Search for the cell housing the specified text and yield its (x, y) center coordinate. 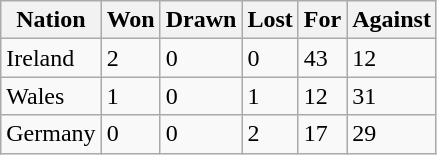
Lost (270, 20)
Drawn (201, 20)
Ireland (51, 58)
31 (392, 96)
43 (322, 58)
Won (130, 20)
29 (392, 134)
Germany (51, 134)
Against (392, 20)
For (322, 20)
Wales (51, 96)
17 (322, 134)
Nation (51, 20)
